Capture the cell that displays the provided text and extract its (X, Y) central coordinate. 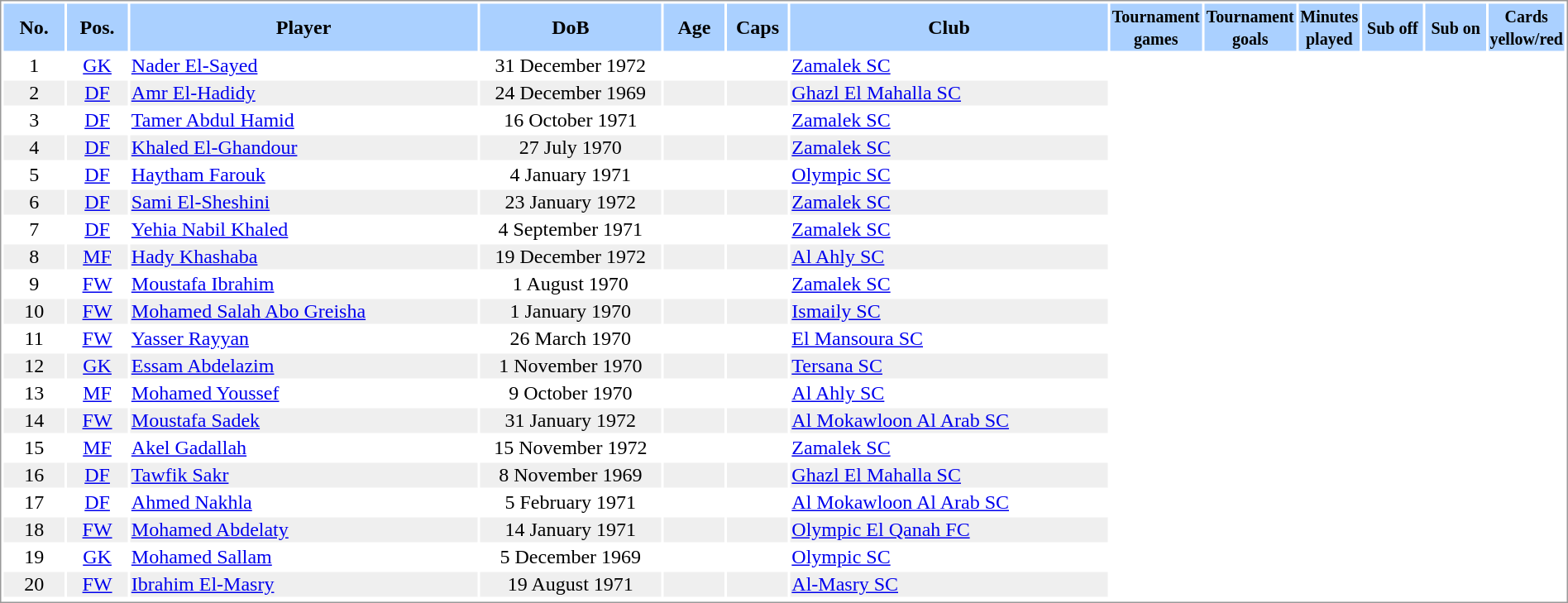
Ibrahim El-Masry (304, 585)
4 September 1971 (571, 229)
Haytham Farouk (304, 175)
Khaled El-Ghandour (304, 148)
14 (33, 421)
16 October 1971 (571, 120)
14 January 1971 (571, 530)
Age (695, 26)
Caps (758, 26)
Hady Khashaba (304, 257)
4 (33, 148)
13 (33, 393)
31 January 1972 (571, 421)
Sub on (1456, 26)
Sub off (1393, 26)
6 (33, 203)
Yehia Nabil Khaled (304, 229)
10 (33, 312)
31 December 1972 (571, 65)
24 December 1969 (571, 93)
1 January 1970 (571, 312)
26 March 1970 (571, 338)
Mohamed Salah Abo Greisha (304, 312)
1 November 1970 (571, 366)
23 January 1972 (571, 203)
18 (33, 530)
7 (33, 229)
Amr El-Hadidy (304, 93)
8 November 1969 (571, 476)
Sami El-Sheshini (304, 203)
Mohamed Youssef (304, 393)
12 (33, 366)
16 (33, 476)
Ahmed Nakhla (304, 502)
Tamer Abdul Hamid (304, 120)
15 November 1972 (571, 447)
11 (33, 338)
19 August 1971 (571, 585)
Mohamed Sallam (304, 557)
8 (33, 257)
1 August 1970 (571, 284)
17 (33, 502)
Player (304, 26)
Moustafa Ibrahim (304, 284)
27 July 1970 (571, 148)
El Mansoura SC (949, 338)
Tournamentgoals (1250, 26)
Club (949, 26)
Ismaily SC (949, 312)
Pos. (98, 26)
Mohamed Abdelaty (304, 530)
19 (33, 557)
20 (33, 585)
Olympic El Qanah FC (949, 530)
4 January 1971 (571, 175)
5 December 1969 (571, 557)
Cardsyellow/red (1527, 26)
No. (33, 26)
Tersana SC (949, 366)
9 (33, 284)
Nader El-Sayed (304, 65)
15 (33, 447)
Tawfik Sakr (304, 476)
Tournamentgames (1156, 26)
Moustafa Sadek (304, 421)
19 December 1972 (571, 257)
DoB (571, 26)
3 (33, 120)
Minutesplayed (1329, 26)
5 (33, 175)
5 February 1971 (571, 502)
Al-Masry SC (949, 585)
Akel Gadallah (304, 447)
Yasser Rayyan (304, 338)
2 (33, 93)
1 (33, 65)
9 October 1970 (571, 393)
Essam Abdelazim (304, 366)
